From the cell containing the given text, extract its center point as [x, y] coordinate. 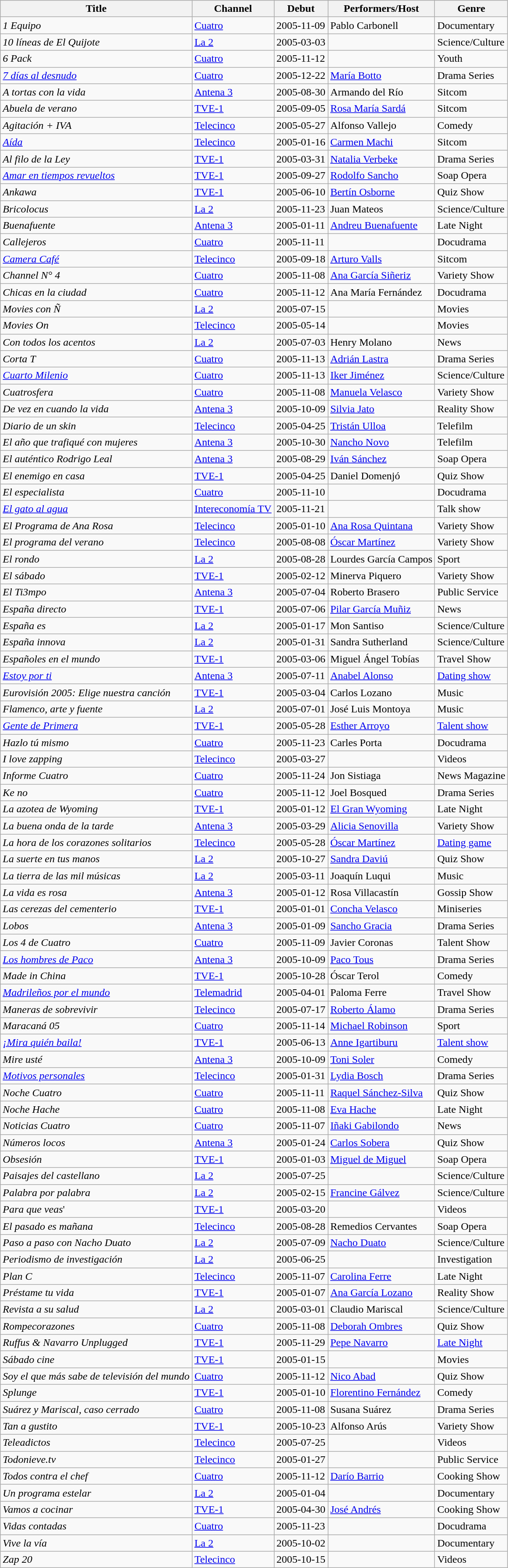
2005-12-22 [301, 75]
2005-07-15 [301, 309]
España es [96, 626]
La hora de los corazones solitarios [96, 842]
Ke no [96, 793]
2005-04-01 [301, 992]
Aída [96, 142]
Estoy por ti [96, 676]
Amar en tiempos revueltos [96, 175]
6 Pack [96, 59]
7 días al desnudo [96, 75]
El año que trafiqué con mujeres [96, 442]
2005-10-23 [301, 1426]
Eva Hache [381, 1109]
El gato al agua [96, 509]
Ana García Lozano [381, 1293]
1 Equipo [96, 25]
Agitación + IVA [96, 125]
Ana García Siñeriz [381, 276]
Concha Velasco [381, 909]
Intereconomía TV [233, 509]
Al filo de la Ley [96, 159]
Nacho Duato [381, 1242]
Vive la vía [96, 1543]
Lydia Bosch [381, 1076]
Ana Rosa Quintana [381, 526]
2005-07-04 [301, 592]
La tierra de las mil músicas [96, 876]
Préstame tu vida [96, 1293]
Motivos personales [96, 1076]
2005-06-13 [301, 1043]
Arturo Valls [381, 259]
Un programa estelar [96, 1493]
Las cerezas del cementerio [96, 909]
Lourdes García Campos [381, 559]
Nico Abad [381, 1376]
2005-10-02 [301, 1543]
El enemigo en casa [96, 475]
Toni Soler [381, 1059]
Eurovisión 2005: Elige nuestra canción [96, 692]
Todos contra el chef [96, 1476]
Joel Bosqued [381, 793]
Buenafuente [96, 226]
2005-07-09 [301, 1242]
La suerte en tus manos [96, 859]
Anabel Alonso [381, 676]
I love zapping [96, 759]
Splunge [96, 1393]
Pablo Carbonell [381, 25]
2005-01-04 [301, 1493]
Iñaki Gabilondo [381, 1126]
Noche Hache [96, 1109]
2005-03-03 [301, 42]
2005-01-09 [301, 926]
Carlos Sobera [381, 1143]
Noticias Cuatro [96, 1126]
Teleadictos [96, 1443]
Rompecorazones [96, 1326]
2005-10-28 [301, 976]
2005-06-10 [301, 192]
El sábado [96, 576]
2005-01-24 [301, 1143]
Sábado cine [96, 1359]
2005-10-30 [301, 442]
Madrileños por el mundo [96, 992]
Telemadrid [233, 992]
Iker Jiménez [381, 375]
Tristán Ulloa [381, 425]
2005-11-10 [301, 492]
Suárez y Mariscal, caso cerrado [96, 1409]
Bricolocus [96, 209]
España innova [96, 642]
2005-01-15 [301, 1359]
Paco Tous [381, 959]
2005-08-08 [301, 542]
José Andrés [381, 1509]
Miguel de Miguel [381, 1159]
Vamos a cocinar [96, 1509]
Maneras de sobrevivir [96, 1009]
2005-04-30 [301, 1509]
Plan C [96, 1276]
Paloma Ferre [381, 992]
El Gran Wyoming [381, 809]
2005-01-17 [301, 626]
Adrián Lastra [381, 359]
2005-11-24 [301, 776]
Andreu Buenafuente [381, 226]
Movies con Ñ [96, 309]
2005-06-25 [301, 1259]
2005-03-29 [301, 826]
Paisajes del castellano [96, 1176]
2005-01-03 [301, 1159]
El Ti3mpo [96, 592]
Deborah Ombres [381, 1326]
Rosa María Sardá [381, 109]
Minerva Piquero [381, 576]
Daniel Domenjó [381, 475]
Roberto Brasero [381, 592]
2005-07-11 [301, 676]
La buena onda de la tarde [96, 826]
Raquel Sánchez-Silva [381, 1093]
2005-02-12 [301, 576]
Ruffus & Navarro Unplugged [96, 1343]
Channel [233, 9]
2005-11-29 [301, 1343]
Jon Sistiaga [381, 776]
Roberto Álamo [381, 1009]
2005-10-15 [301, 1560]
Españoles en el mundo [96, 659]
Natalia Verbeke [381, 159]
José Luis Montoya [381, 709]
Genre [471, 9]
Obsesión [96, 1159]
Channel N° 4 [96, 276]
Noche Cuatro [96, 1093]
2005-07-03 [301, 342]
Flamenco, arte y fuente [96, 709]
Alfonso Arús [381, 1426]
Miniseries [471, 909]
Para que veas' [96, 1209]
Susana Suárez [381, 1409]
2005-08-29 [301, 459]
Miguel Ángel Tobías [381, 659]
2005-11-14 [301, 1026]
Mon Santiso [381, 626]
Movies On [96, 326]
Hazlo tú mismo [96, 743]
Gente de Primera [96, 726]
Pilar García Muñiz [381, 609]
Remedios Cervantes [381, 1226]
2005-01-16 [301, 142]
2005-07-06 [301, 609]
2005-03-31 [301, 159]
Michael Robinson [381, 1026]
Alicia Senovilla [381, 826]
Chicas en la ciudad [96, 292]
Rodolfo Sancho [381, 175]
Carlos Lozano [381, 692]
Talent Show [471, 942]
2005-01-07 [301, 1293]
María Botto [381, 75]
2005-03-06 [301, 659]
2005-07-01 [301, 709]
10 líneas de El Quijote [96, 42]
Abuela de verano [96, 109]
Tan a gustito [96, 1426]
Vidas contadas [96, 1526]
Title [96, 9]
Claudio Mariscal [381, 1310]
¡Mira quién baila! [96, 1043]
Manuela Velasco [381, 392]
Callejeros [96, 242]
El Programa de Ana Rosa [96, 526]
Armando del Río [381, 92]
2005-05-14 [301, 326]
Debut [301, 9]
Gossip Show [471, 892]
Anne Igartiburu [381, 1043]
El programa del verano [96, 542]
Investigation [471, 1259]
2005-03-27 [301, 759]
Henry Molano [381, 342]
2005-11-21 [301, 509]
Javier Coronas [381, 942]
Paso a paso con Nacho Duato [96, 1242]
Made in China [96, 976]
El pasado es mañana [96, 1226]
Pepe Navarro [381, 1343]
Cuatrosfera [96, 392]
Soy el que más sabe de televisión del mundo [96, 1376]
Carolina Ferre [381, 1276]
2005-03-11 [301, 876]
2005-08-30 [301, 92]
Performers/Host [381, 9]
Iván Sánchez [381, 459]
Informe Cuatro [96, 776]
Lobos [96, 926]
El especialista [96, 492]
Darío Barrio [381, 1476]
2005-02-15 [301, 1193]
Carmen Machi [381, 142]
Los 4 de Cuatro [96, 942]
Zap 20 [96, 1560]
Maracaná 05 [96, 1026]
Con todos los acentos [96, 342]
La vida es rosa [96, 892]
Carles Porta [381, 743]
Cuarto Milenio [96, 375]
Dating game [471, 842]
Juan Mateos [381, 209]
Nancho Novo [381, 442]
Corta T [96, 359]
Sandra Sutherland [381, 642]
2005-09-05 [301, 109]
2005-01-27 [301, 1459]
Óscar Terol [381, 976]
España directo [96, 609]
2005-05-27 [301, 125]
Sandra Daviú [381, 859]
Palabra por palabra [96, 1193]
A tortas con la vida [96, 92]
Diario de un skin [96, 425]
Joaquín Luqui [381, 876]
Talk show [471, 509]
Camera Café [96, 259]
2005-03-04 [301, 692]
Revista a su salud [96, 1310]
2005-01-11 [301, 226]
2005-03-01 [301, 1310]
Florentino Fernández [381, 1393]
2005-03-20 [301, 1209]
Mire usté [96, 1059]
2005-10-27 [301, 859]
2005-09-27 [301, 175]
Los hombres de Paco [96, 959]
Youth [471, 59]
De vez en cuando la vida [96, 409]
La azotea de Wyoming [96, 809]
Bertín Osborne [381, 192]
Alfonso Vallejo [381, 125]
El rondo [96, 559]
Periodismo de investigación [96, 1259]
News Magazine [471, 776]
Todonieve.tv [96, 1459]
Sancho Gracia [381, 926]
Francine Gálvez [381, 1193]
2005-01-01 [301, 909]
Números locos [96, 1143]
Esther Arroyo [381, 726]
Silvia Jato [381, 409]
2005-09-18 [301, 259]
2005-07-17 [301, 1009]
El auténtico Rodrigo Leal [96, 459]
Ankawa [96, 192]
Dating show [471, 676]
Rosa Villacastín [381, 892]
Ana María Fernández [381, 292]
